Return the [x, y] coordinate for the center point of the cell that contains the specified text.  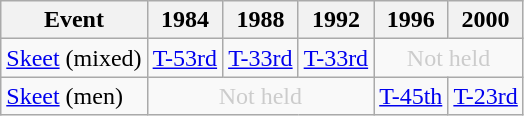
Event [74, 20]
1984 [185, 20]
1988 [261, 20]
1992 [336, 20]
1996 [411, 20]
Skeet (men) [74, 96]
2000 [486, 20]
T-23rd [486, 96]
T-53rd [185, 58]
Skeet (mixed) [74, 58]
T-45th [411, 96]
